Output the (x, y) coordinate of the center of the cell containing the given text.  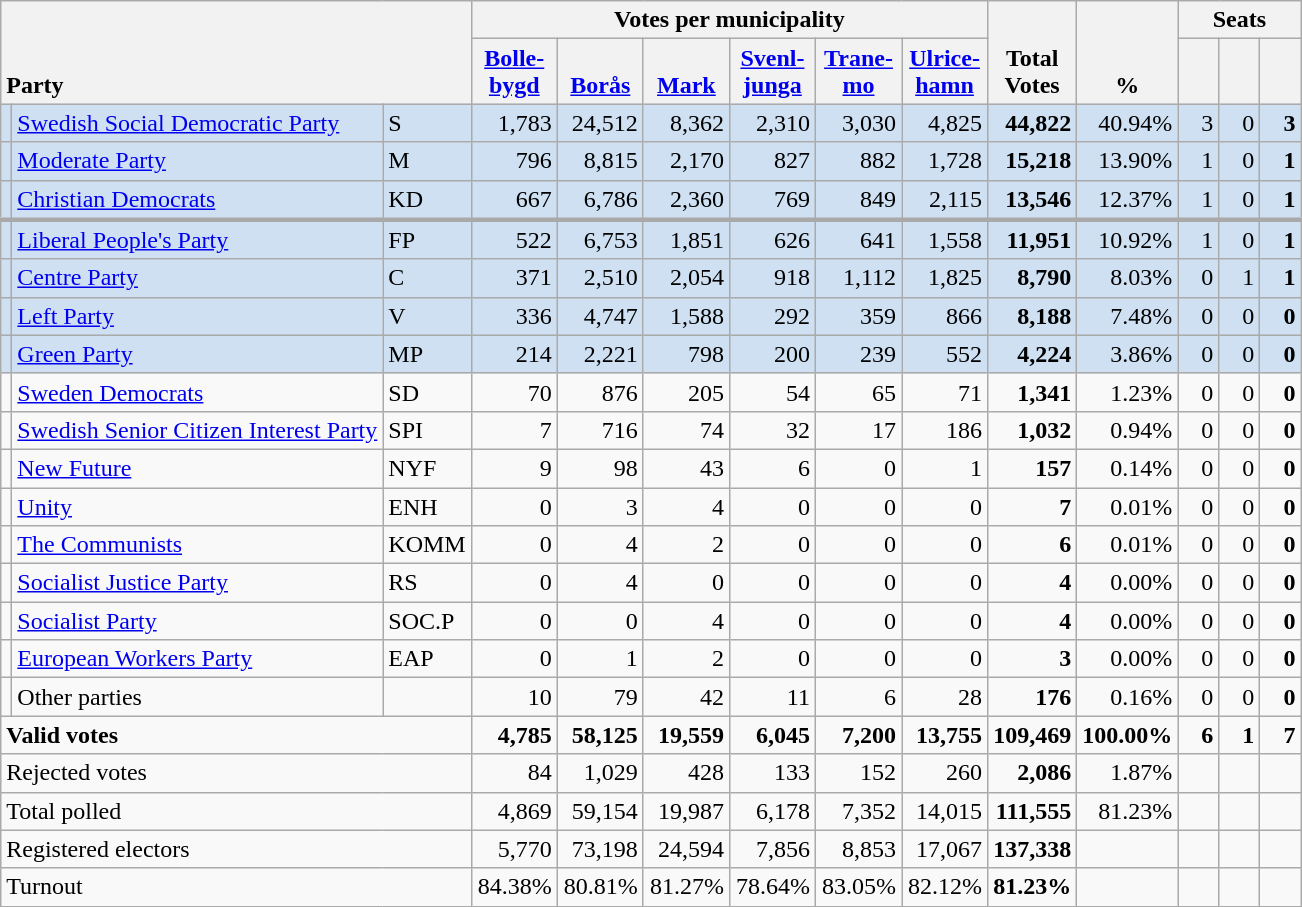
19,559 (686, 735)
Socialist Party (198, 621)
641 (858, 240)
4,785 (514, 735)
1,112 (858, 278)
S (427, 123)
109,469 (1032, 735)
C (427, 278)
13.90% (1128, 161)
81.27% (686, 887)
200 (772, 354)
The Communists (198, 545)
157 (1032, 468)
32 (772, 430)
4,747 (600, 316)
152 (858, 773)
54 (772, 392)
Ulrice- hamn (945, 72)
ENH (427, 507)
24,512 (600, 123)
73,198 (600, 849)
1,032 (1032, 430)
MP (427, 354)
Total polled (236, 811)
Registered electors (236, 849)
Rejected votes (236, 773)
866 (945, 316)
KD (427, 200)
84 (514, 773)
1,783 (514, 123)
Votes per municipality (729, 20)
79 (600, 697)
13,546 (1032, 200)
Sweden Democrats (198, 392)
Centre Party (198, 278)
667 (514, 200)
6,178 (772, 811)
Swedish Social Democratic Party (198, 123)
8,815 (600, 161)
6,045 (772, 735)
8,362 (686, 123)
Green Party (198, 354)
428 (686, 773)
133 (772, 773)
371 (514, 278)
239 (858, 354)
1,728 (945, 161)
74 (686, 430)
44,822 (1032, 123)
28 (945, 697)
9 (514, 468)
84.38% (514, 887)
Total Votes (1032, 52)
80.81% (600, 887)
V (427, 316)
Swedish Senior Citizen Interest Party (198, 430)
Left Party (198, 316)
7,856 (772, 849)
0.94% (1128, 430)
2,115 (945, 200)
70 (514, 392)
17,067 (945, 849)
798 (686, 354)
Mark (686, 72)
71 (945, 392)
Party (236, 52)
2,360 (686, 200)
11,951 (1032, 240)
2,310 (772, 123)
769 (772, 200)
6,753 (600, 240)
7,352 (858, 811)
40.94% (1128, 123)
Liberal People's Party (198, 240)
4,825 (945, 123)
Svenl- junga (772, 72)
M (427, 161)
Socialist Justice Party (198, 583)
EAP (427, 659)
24,594 (686, 849)
6,786 (600, 200)
RS (427, 583)
214 (514, 354)
827 (772, 161)
1.23% (1128, 392)
1,558 (945, 240)
42 (686, 697)
Borås (600, 72)
292 (772, 316)
0.14% (1128, 468)
Trane- mo (858, 72)
Christian Democrats (198, 200)
260 (945, 773)
82.12% (945, 887)
7,200 (858, 735)
1,825 (945, 278)
0.16% (1128, 697)
Seats (1240, 20)
Bolle- bygd (514, 72)
8,790 (1032, 278)
8,188 (1032, 316)
8.03% (1128, 278)
4,869 (514, 811)
359 (858, 316)
2,054 (686, 278)
11 (772, 697)
876 (600, 392)
552 (945, 354)
882 (858, 161)
Unity (198, 507)
98 (600, 468)
Turnout (236, 887)
3,030 (858, 123)
17 (858, 430)
15,218 (1032, 161)
10 (514, 697)
1,588 (686, 316)
Moderate Party (198, 161)
83.05% (858, 887)
12.37% (1128, 200)
2,221 (600, 354)
2,510 (600, 278)
918 (772, 278)
New Future (198, 468)
336 (514, 316)
SD (427, 392)
% (1128, 52)
14,015 (945, 811)
2,170 (686, 161)
2,086 (1032, 773)
13,755 (945, 735)
3.86% (1128, 354)
65 (858, 392)
8,853 (858, 849)
111,555 (1032, 811)
7.48% (1128, 316)
626 (772, 240)
1,341 (1032, 392)
Valid votes (236, 735)
KOMM (427, 545)
Other parties (198, 697)
59,154 (600, 811)
4,224 (1032, 354)
19,987 (686, 811)
176 (1032, 697)
10.92% (1128, 240)
849 (858, 200)
522 (514, 240)
58,125 (600, 735)
1,851 (686, 240)
796 (514, 161)
FP (427, 240)
186 (945, 430)
SOC.P (427, 621)
1.87% (1128, 773)
SPI (427, 430)
European Workers Party (198, 659)
716 (600, 430)
78.64% (772, 887)
43 (686, 468)
NYF (427, 468)
1,029 (600, 773)
137,338 (1032, 849)
205 (686, 392)
5,770 (514, 849)
100.00% (1128, 735)
